From the cell containing the given text, extract its center point as [X, Y] coordinate. 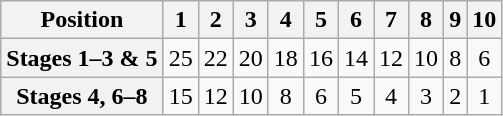
Position [82, 20]
7 [392, 20]
18 [286, 58]
Stages 4, 6–8 [82, 96]
15 [180, 96]
25 [180, 58]
9 [456, 20]
14 [356, 58]
Stages 1–3 & 5 [82, 58]
20 [250, 58]
16 [320, 58]
22 [216, 58]
